Output the (X, Y) coordinate of the center of the cell containing the given text.  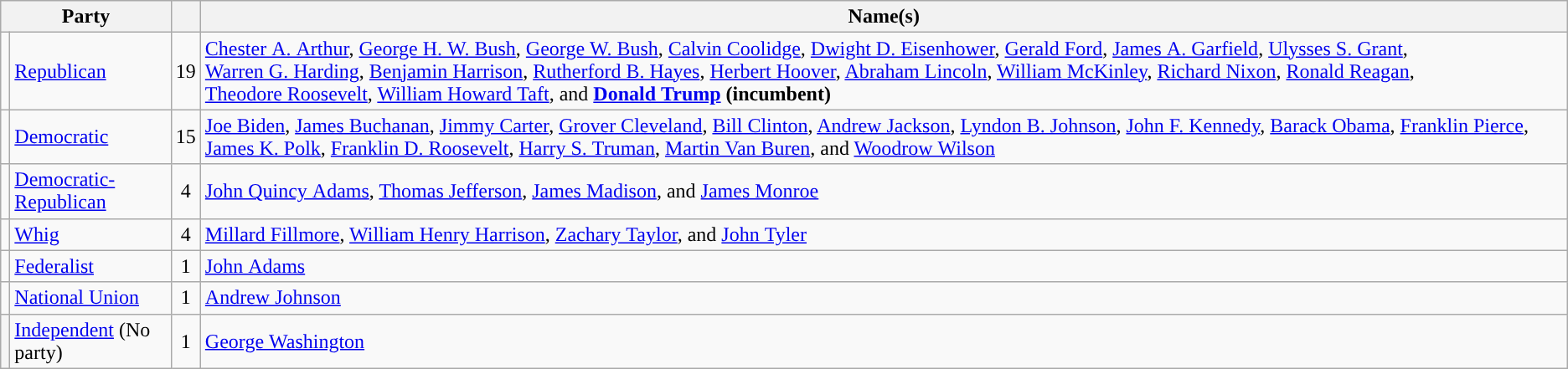
John Adams (884, 266)
19 (186, 71)
Independent (No party) (90, 341)
15 (186, 137)
Democratic-Republican (90, 191)
Name(s) (884, 17)
Federalist (90, 266)
George Washington (884, 341)
National Union (90, 298)
Andrew Johnson (884, 298)
Party (86, 17)
Millard Fillmore, William Henry Harrison, Zachary Taylor, and John Tyler (884, 234)
Whig (90, 234)
Democratic (90, 137)
Republican (90, 71)
John Quincy Adams, Thomas Jefferson, James Madison, and James Monroe (884, 191)
